Pinpoint the cell where the given text exists, returning its (x, y) midpoint coordinate. 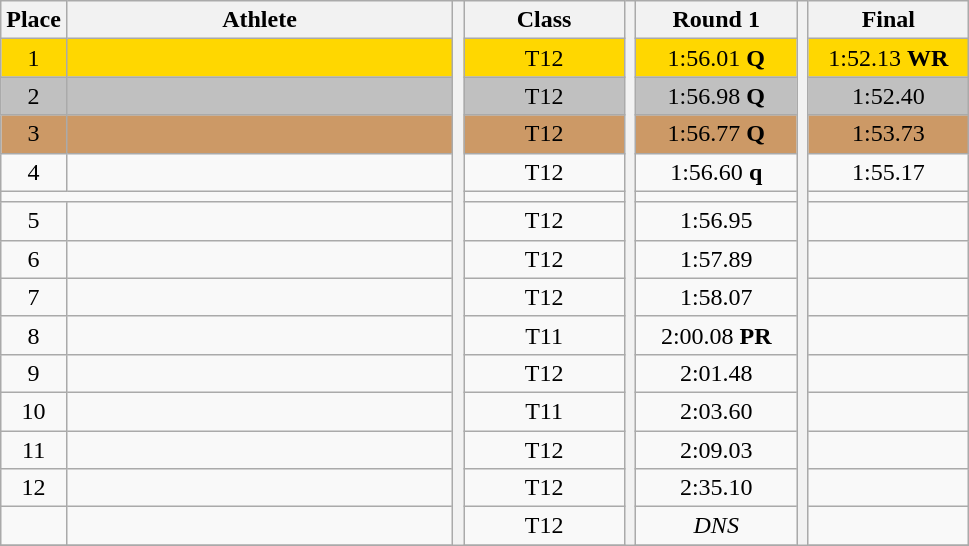
1:55.17 (888, 172)
1:56.01 Q (716, 58)
10 (34, 411)
2:09.03 (716, 449)
Class (544, 20)
1:57.89 (716, 259)
2:01.48 (716, 373)
1:58.07 (716, 297)
11 (34, 449)
12 (34, 488)
4 (34, 172)
8 (34, 335)
1:56.95 (716, 221)
1:52.40 (888, 96)
Place (34, 20)
1:56.77 Q (716, 134)
1:52.13 WR (888, 58)
5 (34, 221)
Final (888, 20)
3 (34, 134)
1:53.73 (888, 134)
2:35.10 (716, 488)
7 (34, 297)
6 (34, 259)
Round 1 (716, 20)
Athlete (259, 20)
9 (34, 373)
1 (34, 58)
2:03.60 (716, 411)
1:56.98 Q (716, 96)
1:56.60 q (716, 172)
2 (34, 96)
DNS (716, 526)
2:00.08 PR (716, 335)
